Locate the cell with the specified text and output its (x, y) center coordinate. 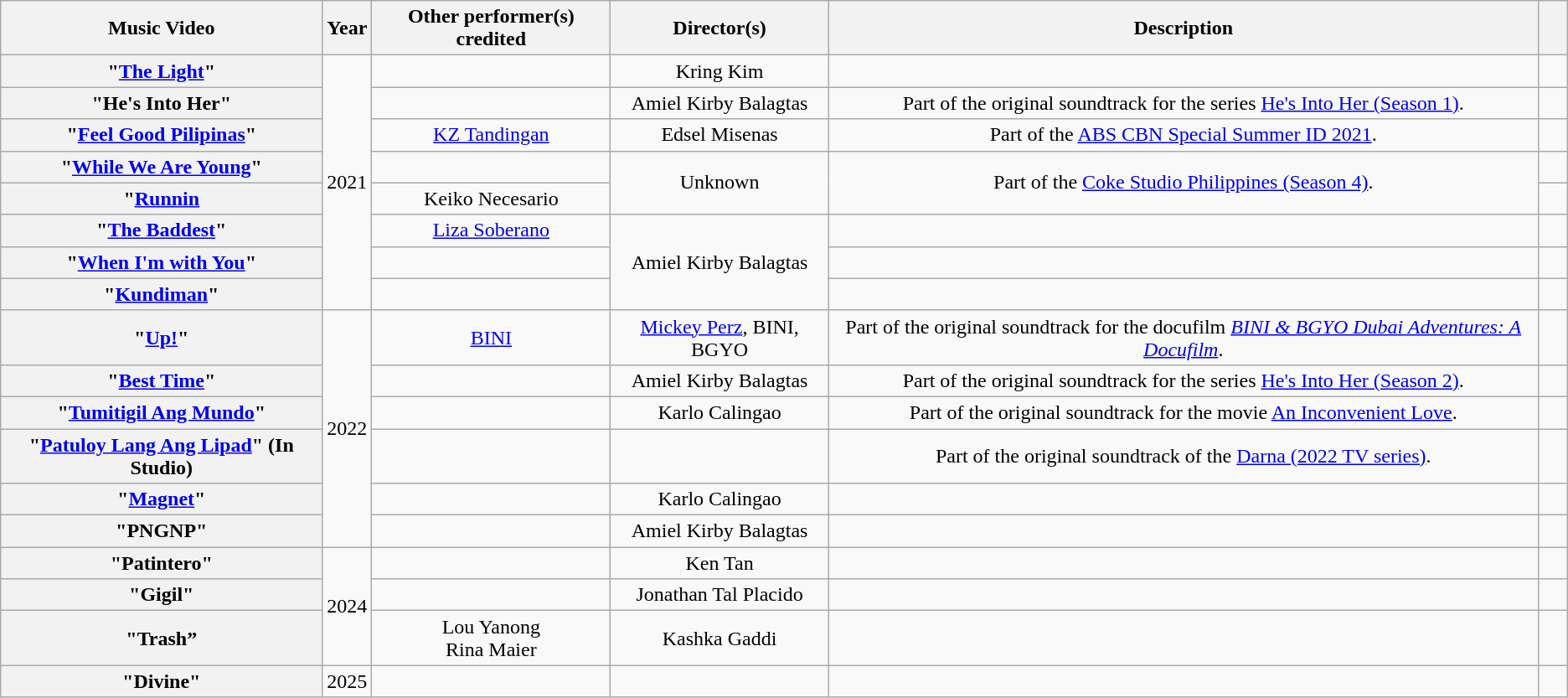
Part of the original soundtrack of the Darna (2022 TV series). (1183, 456)
"Up!" (162, 337)
"The Light" (162, 71)
2024 (347, 607)
"He's Into Her" (162, 103)
Part of the original soundtrack for the series He's Into Her (Season 2). (1183, 380)
BINI (491, 337)
Part of the original soundtrack for the docufilm BINI & BGYO Dubai Adventures: A Docufilm. (1183, 337)
Keiko Necesario (491, 199)
Other performer(s) credited (491, 28)
Liza Soberano (491, 230)
Jonathan Tal Placido (720, 595)
Music Video (162, 28)
"Tumitigil Ang Mundo" (162, 412)
Edsel Misenas (720, 135)
"Patuloy Lang Ang Lipad" (In Studio) (162, 456)
Part of the Coke Studio Philippines (Season 4). (1183, 183)
Part of the ABS CBN Special Summer ID 2021. (1183, 135)
Kashka Gaddi (720, 639)
"Divine" (162, 681)
2022 (347, 428)
Unknown (720, 183)
KZ Tandingan (491, 135)
Mickey Perz, BINI, BGYO (720, 337)
"The Baddest" (162, 230)
"Best Time" (162, 380)
"Patintero" (162, 563)
"PNGNP" (162, 531)
Part of the original soundtrack for the movie An Inconvenient Love. (1183, 412)
"Gigil" (162, 595)
Ken Tan (720, 563)
Description (1183, 28)
"Feel Good Pilipinas" (162, 135)
"Trash” (162, 639)
Lou Yanong Rina Maier (491, 639)
2021 (347, 183)
"When I'm with You" (162, 262)
"Magnet" (162, 499)
"While We Are Young" (162, 167)
"Kundiman" (162, 294)
Year (347, 28)
"Runnin (162, 199)
Director(s) (720, 28)
Part of the original soundtrack for the series He's Into Her (Season 1). (1183, 103)
2025 (347, 681)
Kring Kim (720, 71)
